Determine the [X, Y] coordinate at the center of the cell enclosing the given text.  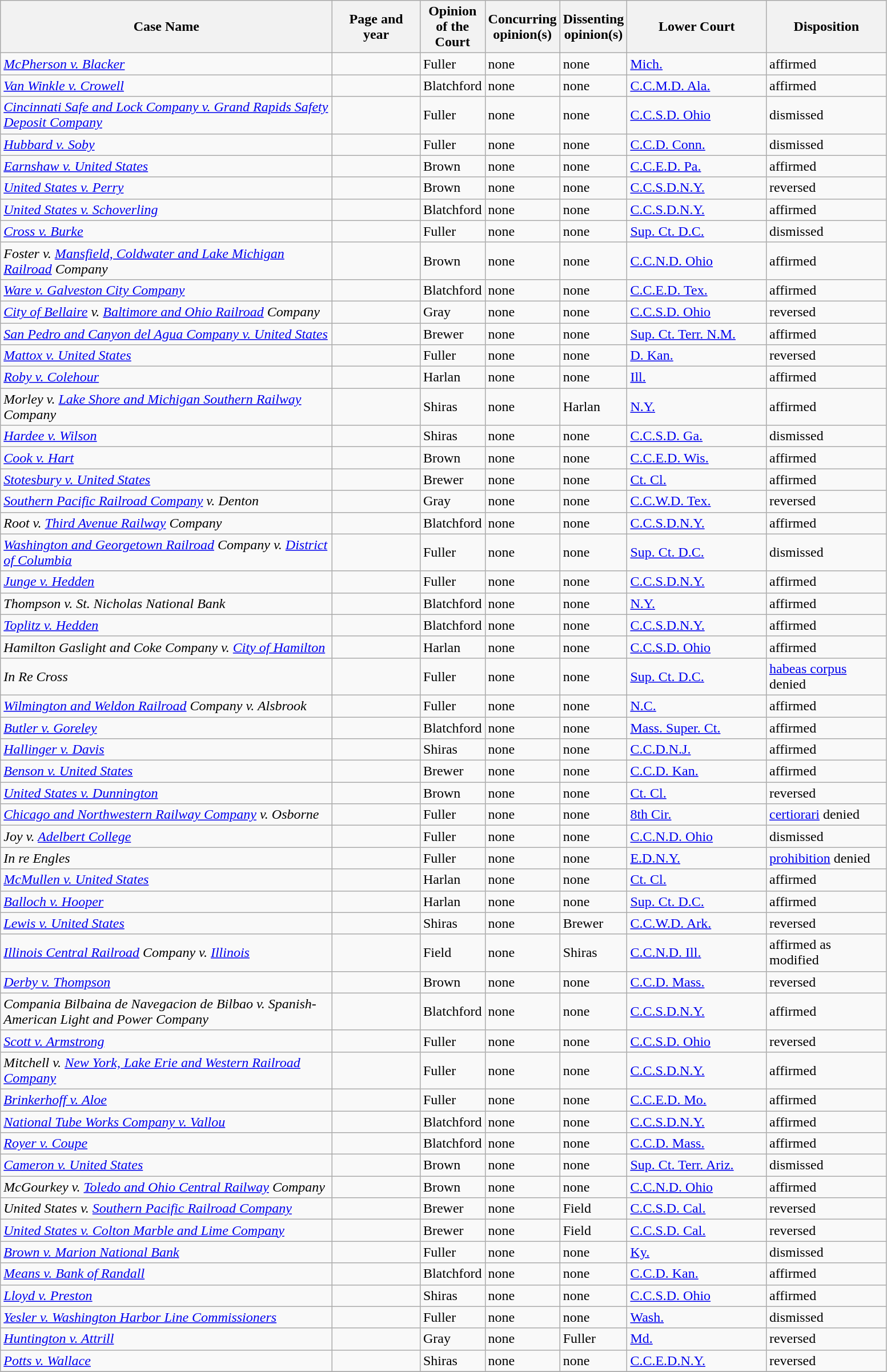
Sup. Ct. Terr. Ariz. [697, 1165]
Earnshaw v. United States [167, 166]
McMullen v. United States [167, 880]
National Tube Works Company v. Vallou [167, 1122]
C.C.M.D. Ala. [697, 86]
Yesler v. Washington Harbor Line Commissioners [167, 1317]
Dissenting opinion(s) [593, 27]
Hubbard v. Soby [167, 144]
Stotesbury v. United States [167, 480]
Morley v. Lake Shore and Michigan Southern Railway Company [167, 407]
Md. [697, 1339]
Toplitz v. Hedden [167, 625]
habeas corpus denied [826, 676]
United States v. Southern Pacific Railroad Company [167, 1209]
Southern Pacific Railroad Company v. Denton [167, 501]
Hamilton Gaslight and Coke Company v. City of Hamilton [167, 647]
Royer v. Coupe [167, 1144]
C.C.E.D.N.Y. [697, 1361]
Potts v. Wallace [167, 1361]
Lloyd v. Preston [167, 1295]
Disposition [826, 27]
Wash. [697, 1317]
Brinkerhoff v. Aloe [167, 1100]
Ill. [697, 377]
Mich. [697, 64]
Page and year [376, 27]
Mattox v. United States [167, 356]
Opinion of the Court [452, 27]
Derby v. Thompson [167, 982]
Cook v. Hart [167, 458]
San Pedro and Canyon del Agua Company v. United States [167, 334]
United States v. Dunnington [167, 793]
C.C.E.D. Tex. [697, 290]
C.C.S.D. Ga. [697, 436]
C.C.W.D. Tex. [697, 501]
C.C.D.N.J. [697, 750]
United States v. Colton Marble and Lime Company [167, 1230]
Scott v. Armstrong [167, 1041]
Hallinger v. Davis [167, 750]
Brown v. Marion National Bank [167, 1252]
C.C.E.D. Mo. [697, 1100]
Ware v. Galveston City Company [167, 290]
Case Name [167, 27]
Concurring opinion(s) [522, 27]
prohibition denied [826, 858]
Cameron v. United States [167, 1165]
Wilmington and Weldon Railroad Company v. Alsbrook [167, 706]
City of Bellaire v. Baltimore and Ohio Railroad Company [167, 312]
C.C.N.D. Ill. [697, 952]
C.C.E.D. Wis. [697, 458]
Chicago and Northwestern Railway Company v. Osborne [167, 815]
Sup. Ct. Terr. N.M. [697, 334]
N.C. [697, 706]
Ky. [697, 1252]
C.C.E.D. Pa. [697, 166]
Roby v. Colehour [167, 377]
certiorari denied [826, 815]
E.D.N.Y. [697, 858]
Huntington v. Attrill [167, 1339]
Junge v. Hedden [167, 582]
D. Kan. [697, 356]
Illinois Central Railroad Company v. Illinois [167, 952]
Foster v. Mansfield, Coldwater and Lake Michigan Railroad Company [167, 260]
Means v. Bank of Randall [167, 1274]
Mass. Super. Ct. [697, 728]
affirmed as modified [826, 952]
C.C.D. Conn. [697, 144]
Balloch v. Hooper [167, 902]
Lower Court [697, 27]
Cincinnati Safe and Lock Company v. Grand Rapids Safety Deposit Company [167, 115]
United States v. Perry [167, 188]
Lewis v. United States [167, 923]
Washington and Georgetown Railroad Company v. District of Columbia [167, 553]
Mitchell v. New York, Lake Erie and Western Railroad Company [167, 1070]
Van Winkle v. Crowell [167, 86]
Hardee v. Wilson [167, 436]
8th Cir. [697, 815]
In re Engles [167, 858]
C.C.W.D. Ark. [697, 923]
Thompson v. St. Nicholas National Bank [167, 603]
Root v. Third Avenue Railway Company [167, 523]
McGourkey v. Toledo and Ohio Central Railway Company [167, 1187]
Benson v. United States [167, 771]
Cross v. Burke [167, 231]
Butler v. Goreley [167, 728]
Compania Bilbaina de Navegacion de Bilbao v. Spanish-American Light and Power Company [167, 1012]
Joy v. Adelbert College [167, 836]
United States v. Schoverling [167, 210]
In Re Cross [167, 676]
McPherson v. Blacker [167, 64]
